Capture the cell that displays the provided text and extract its [X, Y] central coordinate. 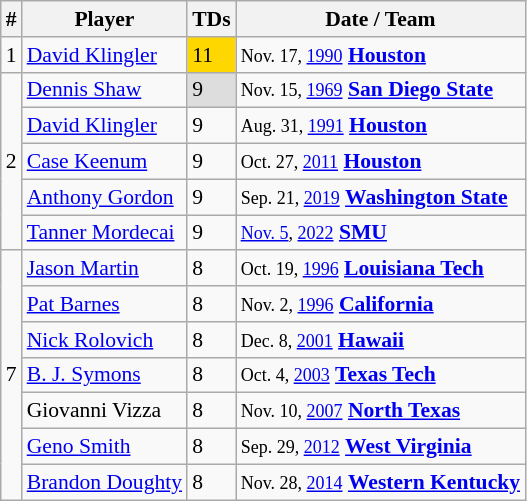
Jason Martin [104, 269]
Nov. 28, 2014 Western Kentucky [380, 482]
Oct. 4, 2003 Texas Tech [380, 375]
TDs [212, 19]
Dec. 8, 2001 Hawaii [380, 340]
Nov. 10, 2007 North Texas [380, 411]
Nick Rolovich [104, 340]
Date / Team [380, 19]
Sep. 29, 2012 West Virginia [380, 447]
11 [212, 55]
Tanner Mordecai [104, 233]
Sep. 21, 2019 Washington State [380, 197]
1 [12, 55]
2 [12, 161]
Oct. 19, 1996 Louisiana Tech [380, 269]
# [12, 19]
Anthony Gordon [104, 197]
Player [104, 19]
B. J. Symons [104, 375]
Oct. 27, 2011 Houston [380, 162]
Aug. 31, 1991 Houston [380, 126]
Giovanni Vizza [104, 411]
Nov. 17, 1990 Houston [380, 55]
Brandon Doughty [104, 482]
Nov. 15, 1969 San Diego State [380, 90]
7 [12, 376]
Geno Smith [104, 447]
Dennis Shaw [104, 90]
Case Keenum [104, 162]
Nov. 5, 2022 SMU [380, 233]
Pat Barnes [104, 304]
Nov. 2, 1996 California [380, 304]
